Find where the given text appears and provide that cell's center as (x, y) coordinate. 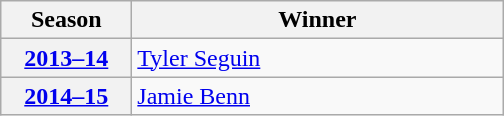
Tyler Seguin (318, 58)
2013–14 (66, 58)
2014–15 (66, 96)
Jamie Benn (318, 96)
Season (66, 20)
Winner (318, 20)
